Provide the (X, Y) coordinate of the cell's center where the given text is located.  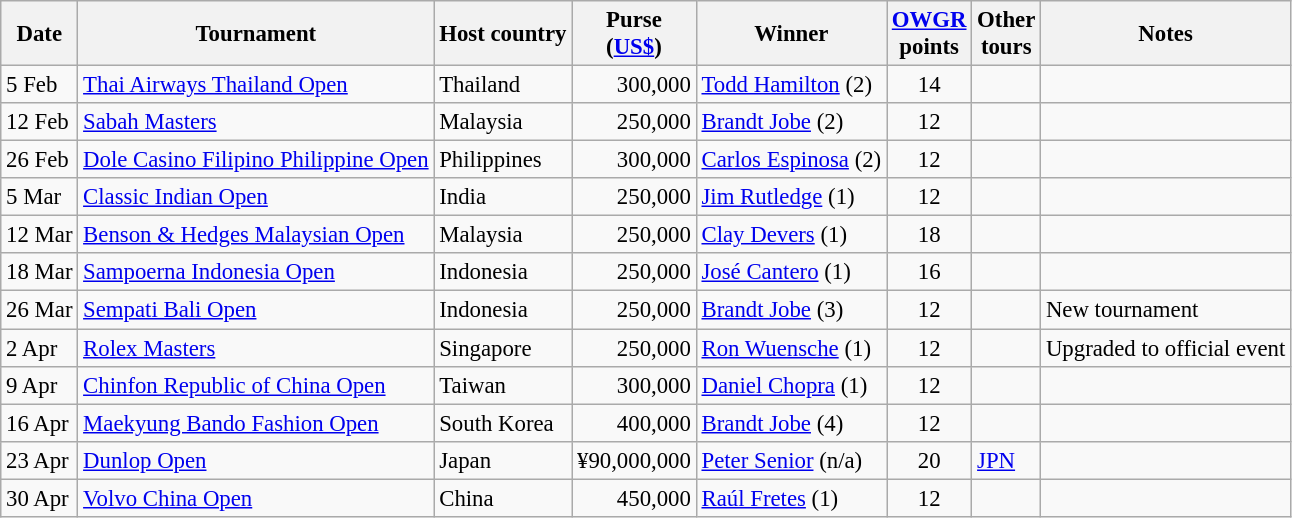
Japan (503, 460)
Clay Devers (1) (791, 235)
Todd Hamilton (2) (791, 85)
16 (928, 273)
India (503, 197)
Volvo China Open (256, 498)
18 (928, 235)
20 (928, 460)
Daniel Chopra (1) (791, 385)
Benson & Hedges Malaysian Open (256, 235)
18 Mar (40, 273)
Singapore (503, 348)
¥90,000,000 (634, 460)
Date (40, 34)
400,000 (634, 423)
Carlos Espinosa (2) (791, 160)
2 Apr (40, 348)
Peter Senior (n/a) (791, 460)
5 Feb (40, 85)
New tournament (1166, 310)
Rolex Masters (256, 348)
Taiwan (503, 385)
Sabah Masters (256, 122)
30 Apr (40, 498)
Maekyung Bando Fashion Open (256, 423)
Purse(US$) (634, 34)
450,000 (634, 498)
12 Feb (40, 122)
23 Apr (40, 460)
Philippines (503, 160)
Thai Airways Thailand Open (256, 85)
Brandt Jobe (2) (791, 122)
Notes (1166, 34)
Brandt Jobe (3) (791, 310)
Tournament (256, 34)
5 Mar (40, 197)
Dole Casino Filipino Philippine Open (256, 160)
26 Feb (40, 160)
26 Mar (40, 310)
Sempati Bali Open (256, 310)
South Korea (503, 423)
Upgraded to official event (1166, 348)
Chinfon Republic of China Open (256, 385)
Winner (791, 34)
OWGRpoints (928, 34)
Dunlop Open (256, 460)
José Cantero (1) (791, 273)
Ron Wuensche (1) (791, 348)
12 Mar (40, 235)
Classic Indian Open (256, 197)
Thailand (503, 85)
Raúl Fretes (1) (791, 498)
Sampoerna Indonesia Open (256, 273)
Host country (503, 34)
14 (928, 85)
China (503, 498)
9 Apr (40, 385)
16 Apr (40, 423)
JPN (1006, 460)
Othertours (1006, 34)
Jim Rutledge (1) (791, 197)
Brandt Jobe (4) (791, 423)
